Capture the cell that displays the provided text and extract its [X, Y] central coordinate. 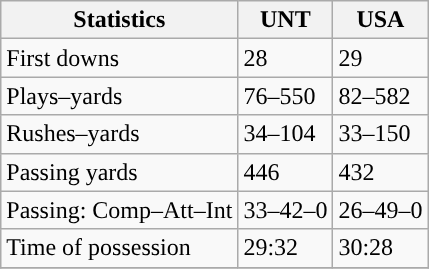
82–582 [380, 96]
34–104 [286, 134]
28 [286, 58]
Rushes–yards [120, 134]
UNT [286, 20]
33–42–0 [286, 210]
Passing: Comp–Att–Int [120, 210]
29 [380, 58]
33–150 [380, 134]
432 [380, 172]
29:32 [286, 248]
First downs [120, 58]
USA [380, 20]
30:28 [380, 248]
Statistics [120, 20]
76–550 [286, 96]
Plays–yards [120, 96]
Passing yards [120, 172]
26–49–0 [380, 210]
Time of possession [120, 248]
446 [286, 172]
